Provide the [X, Y] coordinate of the cell's center where the given text is located.  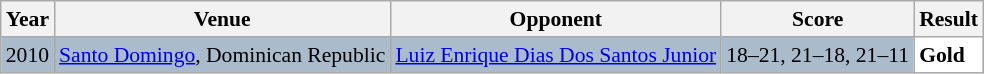
Venue [222, 19]
18–21, 21–18, 21–11 [818, 55]
Santo Domingo, Dominican Republic [222, 55]
Opponent [556, 19]
2010 [28, 55]
Year [28, 19]
Score [818, 19]
Luiz Enrique Dias Dos Santos Junior [556, 55]
Result [948, 19]
Gold [948, 55]
